Output the (X, Y) coordinate of the center of the cell containing the given text.  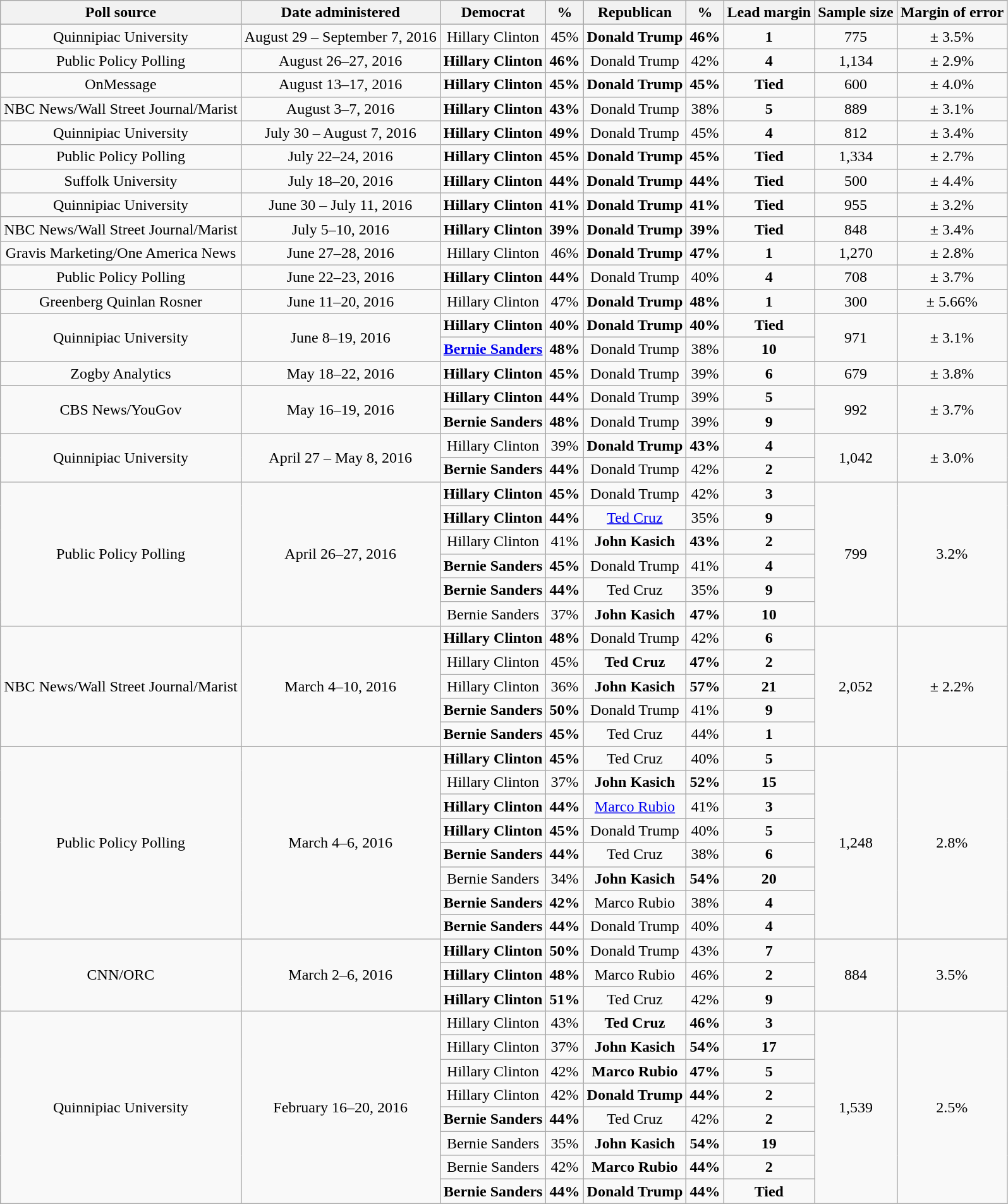
300 (856, 301)
Poll source (121, 13)
1,270 (856, 253)
June 11–20, 2016 (340, 301)
51% (565, 999)
884 (856, 975)
2,052 (856, 686)
Date administered (340, 13)
July 5–10, 2016 (340, 229)
April 26–27, 2016 (340, 554)
600 (856, 85)
36% (565, 686)
July 18–20, 2016 (340, 181)
Gravis Marketing/One America News (121, 253)
August 13–17, 2016 (340, 85)
19 (769, 1143)
Lead margin (769, 13)
July 22–24, 2016 (340, 157)
1,539 (856, 1107)
March 2–6, 2016 (340, 975)
3.2% (952, 554)
± 3.2% (952, 205)
May 18–22, 2016 (340, 374)
August 29 – September 7, 2016 (340, 37)
15 (769, 782)
500 (856, 181)
Sample size (856, 13)
775 (856, 37)
992 (856, 410)
June 8–19, 2016 (340, 337)
May 16–19, 2016 (340, 410)
Republican (635, 13)
1,042 (856, 458)
± 4.0% (952, 85)
± 2.8% (952, 253)
49% (565, 133)
± 4.4% (952, 181)
August 26–27, 2016 (340, 61)
7 (769, 951)
20 (769, 879)
3.5% (952, 975)
21 (769, 686)
± 2.9% (952, 61)
889 (856, 109)
848 (856, 229)
± 3.0% (952, 458)
± 3.8% (952, 374)
1,248 (856, 842)
March 4–6, 2016 (340, 842)
± 3.5% (952, 37)
April 27 – May 8, 2016 (340, 458)
17 (769, 1047)
June 30 – July 11, 2016 (340, 205)
± 2.7% (952, 157)
CNN/ORC (121, 975)
February 16–20, 2016 (340, 1107)
679 (856, 374)
± 2.2% (952, 686)
March 4–10, 2016 (340, 686)
57% (705, 686)
2.8% (952, 842)
1,334 (856, 157)
August 3–7, 2016 (340, 109)
34% (565, 879)
June 27–28, 2016 (340, 253)
Greenberg Quinlan Rosner (121, 301)
812 (856, 133)
± 5.66% (952, 301)
CBS News/YouGov (121, 410)
Zogby Analytics (121, 374)
June 22–23, 2016 (340, 277)
708 (856, 277)
1,134 (856, 61)
971 (856, 337)
July 30 – August 7, 2016 (340, 133)
955 (856, 205)
2.5% (952, 1107)
Margin of error (952, 13)
Suffolk University (121, 181)
Democrat (493, 13)
799 (856, 554)
OnMessage (121, 85)
52% (705, 782)
